Capture the cell that displays the provided text and extract its (X, Y) central coordinate. 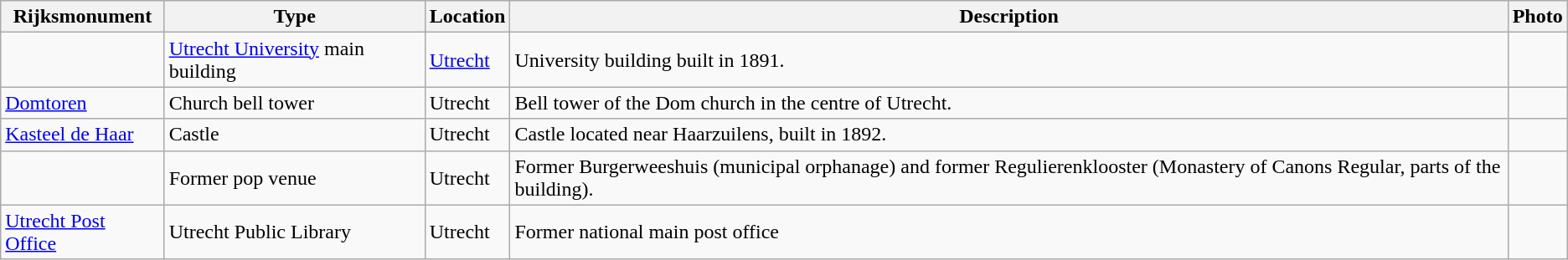
Castle located near Haarzuilens, built in 1892. (1008, 135)
Former pop venue (295, 177)
Utrecht Public Library (295, 232)
University building built in 1891. (1008, 60)
Utrecht University main building (295, 60)
Utrecht Post Office (82, 232)
Castle (295, 135)
Former Burgerweeshuis (municipal orphanage) and former Regulierenklooster (Monastery of Canons Regular, parts of the building). (1008, 177)
Photo (1538, 17)
Church bell tower (295, 103)
Domtoren (82, 103)
Bell tower of the Dom church in the centre of Utrecht. (1008, 103)
Type (295, 17)
Kasteel de Haar (82, 135)
Former national main post office (1008, 232)
Rijksmonument (82, 17)
Description (1008, 17)
Location (467, 17)
